Extract the (X, Y) coordinate from the center of the cell holding the provided text.  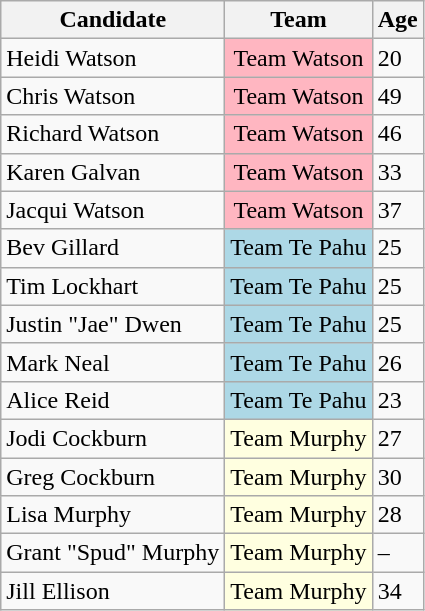
Bev Gillard (113, 248)
20 (398, 58)
27 (398, 438)
Grant "Spud" Murphy (113, 553)
Heidi Watson (113, 58)
Justin "Jae" Dwen (113, 324)
Richard Watson (113, 134)
Jodi Cockburn (113, 438)
26 (398, 362)
Alice Reid (113, 400)
33 (398, 172)
Team (298, 20)
Lisa Murphy (113, 515)
Greg Cockburn (113, 477)
Mark Neal (113, 362)
30 (398, 477)
34 (398, 591)
49 (398, 96)
Tim Lockhart (113, 286)
37 (398, 210)
28 (398, 515)
Candidate (113, 20)
Chris Watson (113, 96)
Karen Galvan (113, 172)
46 (398, 134)
Jill Ellison (113, 591)
– (398, 553)
Jacqui Watson (113, 210)
23 (398, 400)
Age (398, 20)
